Find where the given text appears and provide that cell's center as [x, y] coordinate. 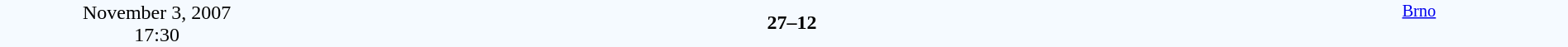
27–12 [791, 22]
Brno [1419, 23]
November 3, 200717:30 [157, 23]
